Scan for the cell matching the given text and deliver its [x, y] coordinate at center. 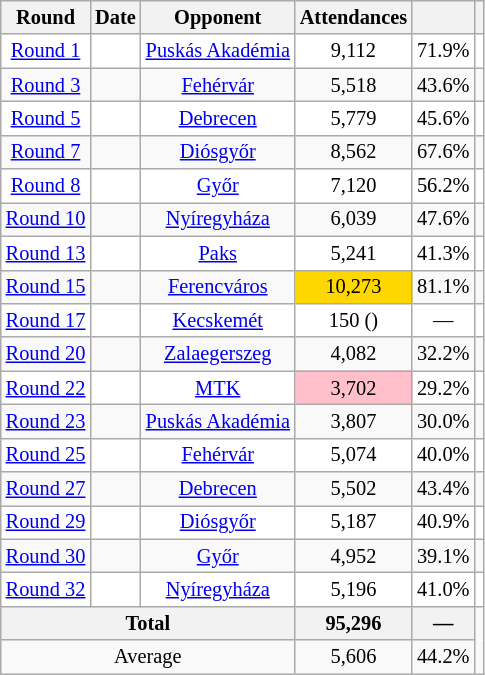
32.2% [443, 354]
5,187 [354, 522]
3,702 [354, 388]
Kecskemét [218, 320]
MTK [218, 388]
Attendances [354, 17]
150 () [354, 320]
Round 5 [46, 118]
Round 29 [46, 522]
30.0% [443, 421]
7,120 [354, 186]
44.2% [443, 657]
Round 13 [46, 253]
Round 1 [46, 51]
39.1% [443, 556]
4,952 [354, 556]
81.1% [443, 287]
Average [148, 657]
Date [115, 17]
45.6% [443, 118]
3,807 [354, 421]
Round 17 [46, 320]
5,074 [354, 455]
Paks [218, 253]
Opponent [218, 17]
Round 27 [46, 489]
67.6% [443, 152]
Round 25 [46, 455]
43.6% [443, 85]
Ferencváros [218, 287]
40.0% [443, 455]
Round 30 [46, 556]
Round [46, 17]
40.9% [443, 522]
29.2% [443, 388]
Round 32 [46, 589]
Total [148, 623]
Zalaegerszeg [218, 354]
41.3% [443, 253]
Round 15 [46, 287]
56.2% [443, 186]
5,779 [354, 118]
5,606 [354, 657]
10,273 [354, 287]
Round 10 [46, 219]
5,518 [354, 85]
4,082 [354, 354]
95,296 [354, 623]
71.9% [443, 51]
8,562 [354, 152]
Round 7 [46, 152]
Round 23 [46, 421]
47.6% [443, 219]
41.0% [443, 589]
5,196 [354, 589]
43.4% [443, 489]
Round 22 [46, 388]
5,502 [354, 489]
5,241 [354, 253]
6,039 [354, 219]
9,112 [354, 51]
Round 8 [46, 186]
Round 3 [46, 85]
Round 20 [46, 354]
